Provide the (x, y) coordinate of the cell's center where the given text is located.  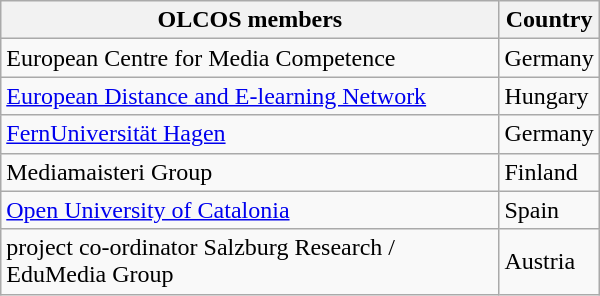
Austria (549, 262)
project co-ordinator Salzburg Research / EduMedia Group (250, 262)
FernUniversität Hagen (250, 134)
Finland (549, 172)
European Centre for Media Competence (250, 58)
Mediamaisteri Group (250, 172)
Hungary (549, 96)
Spain (549, 210)
Open University of Catalonia (250, 210)
OLCOS members (250, 20)
Country (549, 20)
European Distance and E-learning Network (250, 96)
